Search for the cell housing the specified text and yield its (X, Y) center coordinate. 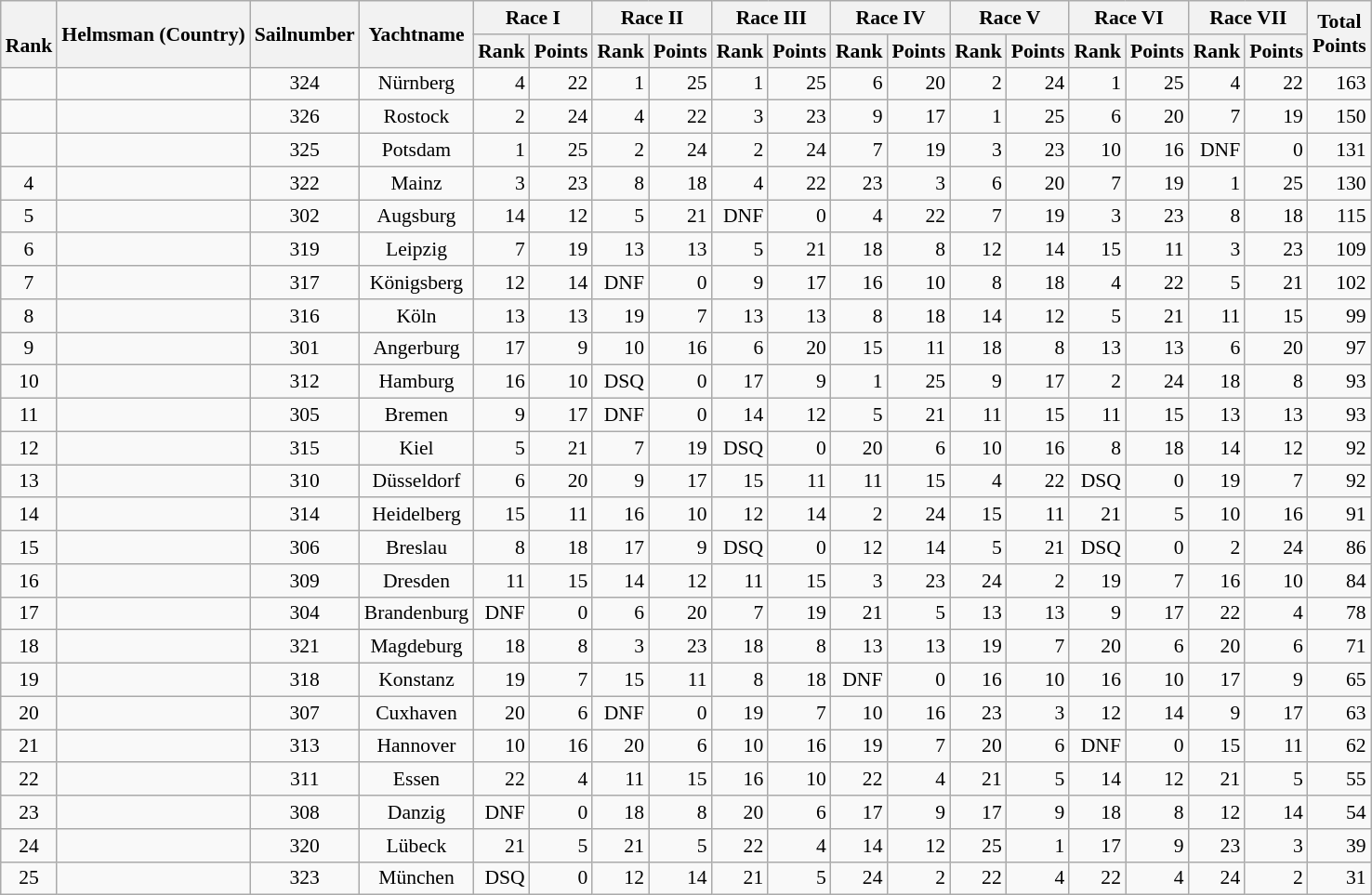
Heidelberg (416, 515)
320 (305, 846)
99 (1339, 316)
301 (305, 349)
Angerburg (416, 349)
Königsberg (416, 283)
Potsdam (416, 151)
Bremen (416, 415)
Helmsman (Country) (152, 33)
84 (1339, 581)
318 (305, 680)
Sailnumber (305, 33)
Rostock (416, 117)
Yachtname (416, 33)
115 (1339, 217)
Leipzig (416, 250)
326 (305, 117)
109 (1339, 250)
Race IV (890, 18)
Breslau (416, 547)
55 (1339, 780)
325 (305, 151)
311 (305, 780)
Nürnberg (416, 84)
313 (305, 746)
150 (1339, 117)
78 (1339, 613)
Kiel (416, 448)
63 (1339, 713)
323 (305, 878)
39 (1339, 846)
319 (305, 250)
62 (1339, 746)
97 (1339, 349)
Race I (533, 18)
317 (305, 283)
306 (305, 547)
91 (1339, 515)
163 (1339, 84)
Hannover (416, 746)
Race V (1009, 18)
54 (1339, 812)
310 (305, 481)
316 (305, 316)
102 (1339, 283)
308 (305, 812)
Cuxhaven (416, 713)
Danzig (416, 812)
302 (305, 217)
Konstanz (416, 680)
322 (305, 183)
Dresden (416, 581)
321 (305, 647)
Lübeck (416, 846)
304 (305, 613)
309 (305, 581)
307 (305, 713)
Magdeburg (416, 647)
71 (1339, 647)
130 (1339, 183)
315 (305, 448)
Essen (416, 780)
324 (305, 84)
Hamburg (416, 382)
Race III (772, 18)
312 (305, 382)
65 (1339, 680)
Race VI (1128, 18)
München (416, 878)
Augsburg (416, 217)
86 (1339, 547)
Mainz (416, 183)
Brandenburg (416, 613)
Race II (652, 18)
TotalPoints (1339, 33)
Köln (416, 316)
131 (1339, 151)
314 (305, 515)
Race VII (1248, 18)
31 (1339, 878)
Düsseldorf (416, 481)
305 (305, 415)
